Locate the cell with the specified text and output its [x, y] center coordinate. 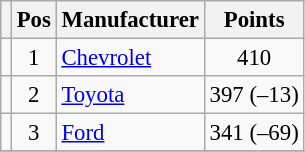
341 (–69) [254, 133]
2 [34, 95]
Manufacturer [130, 20]
410 [254, 58]
Ford [130, 133]
Points [254, 20]
Pos [34, 20]
Chevrolet [130, 58]
1 [34, 58]
Toyota [130, 95]
3 [34, 133]
397 (–13) [254, 95]
